Detect which cell encompasses the target text, then output its (X, Y) center coordinate. 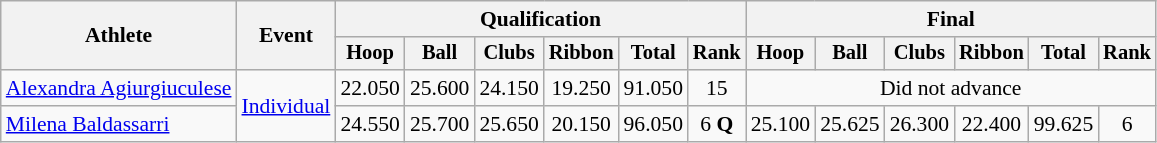
6 Q (717, 124)
Athlete (119, 36)
96.050 (654, 124)
Alexandra Agiurgiuculese (119, 88)
25.625 (850, 124)
26.300 (920, 124)
20.150 (582, 124)
Qualification (540, 19)
91.050 (654, 88)
19.250 (582, 88)
Did not advance (951, 88)
25.600 (440, 88)
24.150 (508, 88)
Event (286, 36)
25.700 (440, 124)
22.050 (370, 88)
24.550 (370, 124)
Milena Baldassarri (119, 124)
Individual (286, 106)
25.100 (780, 124)
22.400 (992, 124)
15 (717, 88)
99.625 (1064, 124)
6 (1127, 124)
Final (951, 19)
25.650 (508, 124)
